Output the [x, y] coordinate of the center of the cell containing the given text.  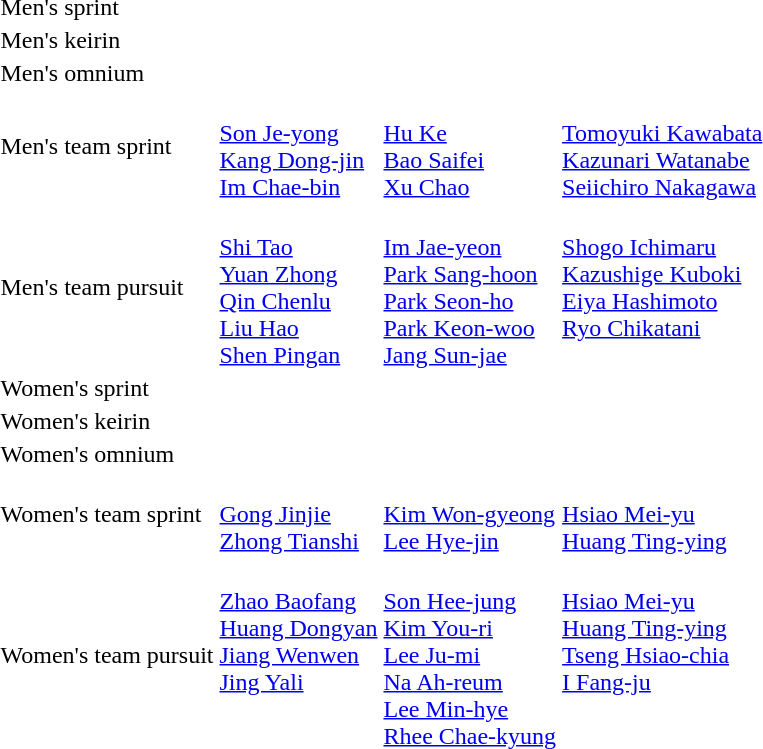
Shi TaoYuan ZhongQin ChenluLiu HaoShen Pingan [298, 288]
Gong JinjieZhong Tianshi [298, 514]
Son Je-yongKang Dong-jinIm Chae-bin [298, 146]
Hu KeBao SaifeiXu Chao [470, 146]
Kim Won-gyeongLee Hye-jin [470, 514]
Im Jae-yeonPark Sang-hoonPark Seon-hoPark Keon-wooJang Sun-jae [470, 288]
